Find where the given text appears and provide that cell's center as (X, Y) coordinate. 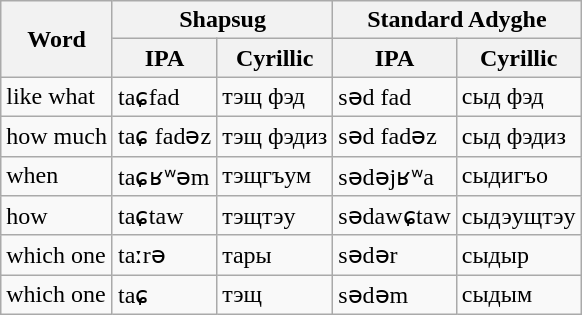
тэщтэу (275, 216)
Word (57, 39)
taːrə (164, 255)
Standard Adyghe (457, 20)
тэщ фэдиз (275, 136)
sədəjʁʷa (395, 176)
sədawɕtaw (395, 216)
тэщ фэд (275, 97)
like what (57, 97)
taɕ fadəz (164, 136)
сыдым (518, 295)
sədəm (395, 295)
sədər (395, 255)
тэщгъум (275, 176)
səd fad (395, 97)
səd fadəz (395, 136)
тэщ (275, 295)
сыд фэдиз (518, 136)
сыд фэд (518, 97)
сыдыр (518, 255)
taɕʁʷəm (164, 176)
how (57, 216)
how much (57, 136)
Shapsug (222, 20)
taɕ (164, 295)
when (57, 176)
сыдэущтэу (518, 216)
тары (275, 255)
taɕfad (164, 97)
taɕtaw (164, 216)
сыдигъо (518, 176)
